Output the [X, Y] coordinate of the center of the cell containing the given text.  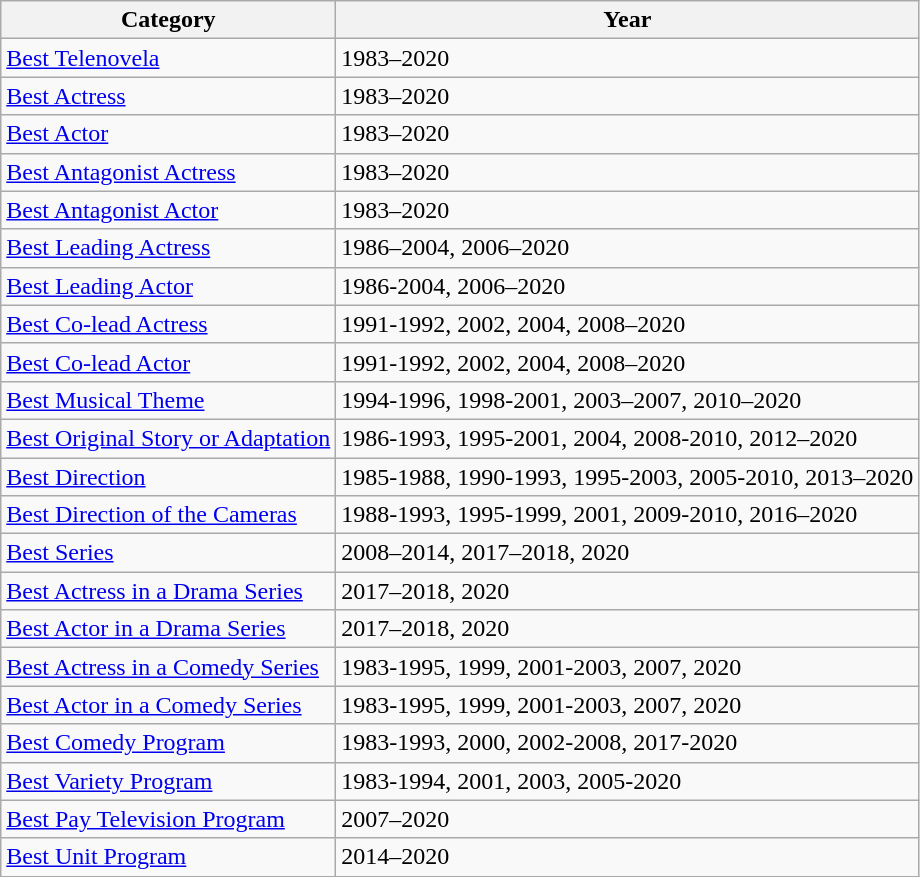
Best Comedy Program [168, 743]
1983-1993, 2000, 2002-2008, 2017-2020 [628, 743]
1986-2004, 2006–2020 [628, 286]
2014–2020 [628, 857]
Best Leading Actress [168, 248]
1994-1996, 1998-2001, 2003–2007, 2010–2020 [628, 400]
Best Actor in a Comedy Series [168, 705]
Best Actor [168, 134]
Best Antagonist Actress [168, 172]
Best Actress [168, 96]
Best Original Story or Adaptation [168, 438]
1986–2004, 2006–2020 [628, 248]
Category [168, 20]
Best Co-lead Actress [168, 324]
1986-1993, 1995-2001, 2004, 2008-2010, 2012–2020 [628, 438]
Best Direction of the Cameras [168, 515]
Best Musical Theme [168, 400]
Best Actor in a Drama Series [168, 629]
1985-1988, 1990-1993, 1995-2003, 2005-2010, 2013–2020 [628, 477]
1983-1994, 2001, 2003, 2005-2020 [628, 781]
Best Actress in a Drama Series [168, 591]
Year [628, 20]
2008–2014, 2017–2018, 2020 [628, 553]
Best Telenovela [168, 58]
Best Actress in a Comedy Series [168, 667]
Best Antagonist Actor [168, 210]
Best Direction [168, 477]
Best Pay Television Program [168, 819]
Best Variety Program [168, 781]
Best Series [168, 553]
1988-1993, 1995-1999, 2001, 2009-2010, 2016–2020 [628, 515]
Best Unit Program [168, 857]
Best Co-lead Actor [168, 362]
Best Leading Actor [168, 286]
2007–2020 [628, 819]
